Scan for the cell matching the given text and deliver its [x, y] coordinate at center. 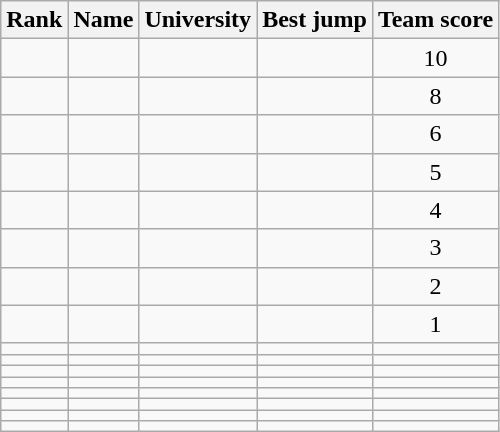
8 [435, 96]
Rank [34, 20]
3 [435, 248]
4 [435, 210]
University [198, 20]
2 [435, 286]
6 [435, 134]
10 [435, 58]
1 [435, 324]
Name [104, 20]
5 [435, 172]
Best jump [315, 20]
Team score [435, 20]
